Output the (x, y) coordinate of the center of the cell containing the given text.  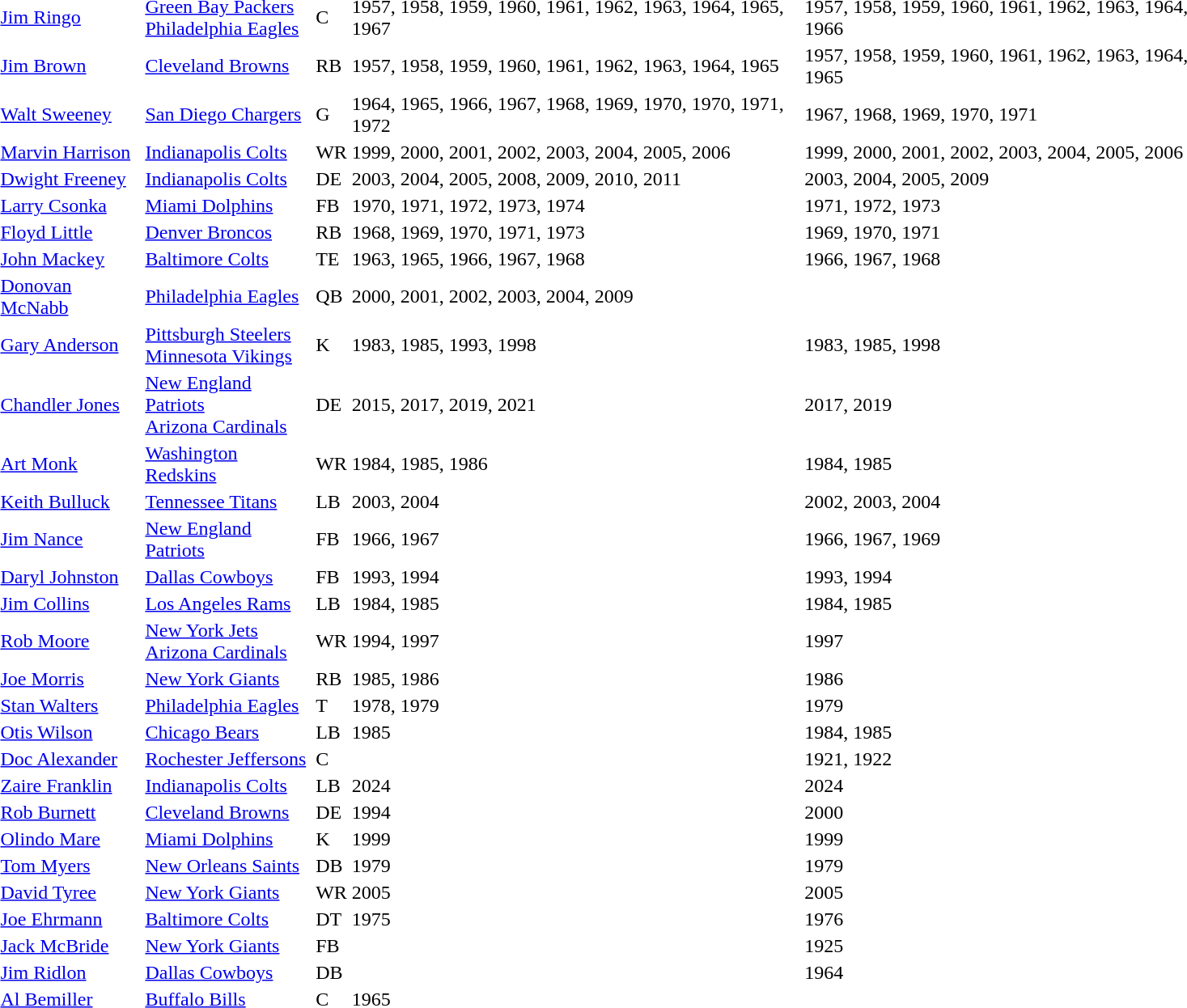
1985, 1986 (575, 679)
2015, 2017, 2019, 2021 (575, 404)
2003, 2004, 2005, 2008, 2009, 2010, 2011 (575, 179)
Chicago Bears (228, 732)
Washington Redskins (228, 464)
2003, 2004 (575, 502)
Denver Broncos (228, 232)
1964, 1965, 1966, 1967, 1968, 1969, 1970, 1970, 1971, 1972 (575, 115)
1984, 1985, 1986 (575, 464)
1999 (575, 839)
New York JetsArizona Cardinals (228, 641)
1999, 2000, 2001, 2002, 2003, 2004, 2005, 2006 (575, 152)
G (332, 115)
QB (332, 296)
1983, 1985, 1993, 1998 (575, 345)
1994, 1997 (575, 641)
1966, 1967 (575, 539)
2024 (575, 786)
New Orleans Saints (228, 866)
DT (332, 919)
1994 (575, 812)
1970, 1971, 1972, 1973, 1974 (575, 205)
2000, 2001, 2002, 2003, 2004, 2009 (575, 296)
New England PatriotsArizona Cardinals (228, 404)
TE (332, 259)
Los Angeles Rams (228, 604)
1993, 1994 (575, 577)
Tennessee Titans (228, 502)
Pittsburgh SteelersMinnesota Vikings (228, 345)
1975 (575, 919)
1984, 1985 (575, 604)
1963, 1965, 1966, 1967, 1968 (575, 259)
San Diego Chargers (228, 115)
1979 (575, 866)
1985 (575, 732)
1978, 1979 (575, 705)
C (332, 759)
New England Patriots (228, 539)
2005 (575, 892)
1957, 1958, 1959, 1960, 1961, 1962, 1963, 1964, 1965 (575, 66)
1968, 1969, 1970, 1971, 1973 (575, 232)
T (332, 705)
Rochester Jeffersons (228, 759)
